Locate the cell with the specified text and output its (X, Y) center coordinate. 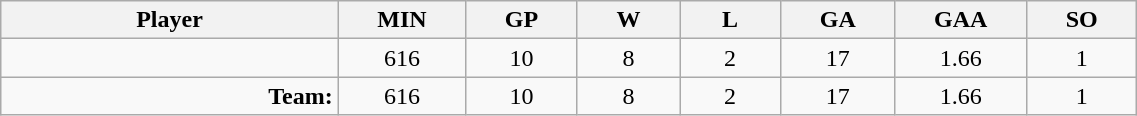
MIN (402, 20)
GA (838, 20)
GP (522, 20)
Player (170, 20)
GAA (961, 20)
SO (1081, 20)
L (730, 20)
Team: (170, 96)
W (628, 20)
